Identify which cell holds the provided text, then report its [X, Y] central coordinate. 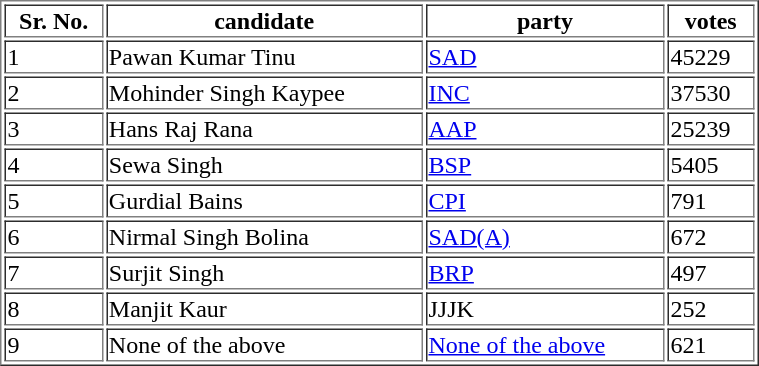
3 [53, 128]
6 [53, 236]
672 [710, 236]
votes [710, 20]
497 [710, 272]
7 [53, 272]
Mohinder Singh Kaypee [264, 92]
Pawan Kumar Tinu [264, 56]
4 [53, 164]
1 [53, 56]
Hans Raj Rana [264, 128]
INC [544, 92]
5 [53, 200]
Nirmal Singh Bolina [264, 236]
Sr. No. [53, 20]
8 [53, 308]
SAD(A) [544, 236]
5405 [710, 164]
party [544, 20]
9 [53, 344]
25239 [710, 128]
CPI [544, 200]
candidate [264, 20]
BSP [544, 164]
SAD [544, 56]
BRP [544, 272]
45229 [710, 56]
621 [710, 344]
JJJK [544, 308]
Gurdial Bains [264, 200]
37530 [710, 92]
AAP [544, 128]
Surjit Singh [264, 272]
2 [53, 92]
791 [710, 200]
Sewa Singh [264, 164]
252 [710, 308]
Manjit Kaur [264, 308]
